Scan for the cell matching the given text and deliver its [x, y] coordinate at center. 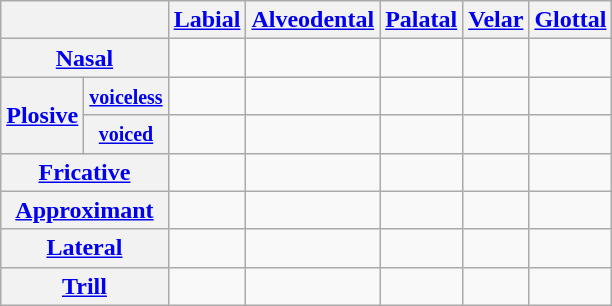
voiced [126, 134]
Fricative [84, 172]
Glottal [570, 20]
Alveodental [313, 20]
Labial [207, 20]
Palatal [422, 20]
voiceless [126, 96]
Approximant [84, 210]
Trill [84, 286]
Velar [496, 20]
Plosive [42, 115]
Nasal [84, 58]
Lateral [84, 248]
